Extract the [X, Y] coordinate from the center of the cell holding the provided text.  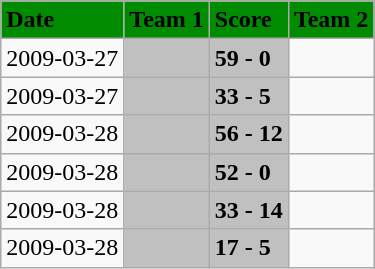
Score [248, 20]
59 - 0 [248, 58]
33 - 5 [248, 96]
17 - 5 [248, 248]
56 - 12 [248, 134]
52 - 0 [248, 172]
Team 1 [167, 20]
Date [62, 20]
Team 2 [331, 20]
33 - 14 [248, 210]
